Identify which cell holds the provided text, then report its [X, Y] central coordinate. 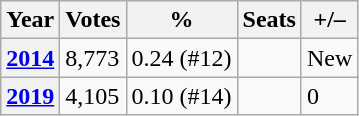
+/– [329, 20]
4,105 [93, 96]
8,773 [93, 58]
Seats [269, 20]
2014 [30, 58]
Votes [93, 20]
0.10 (#14) [182, 96]
Year [30, 20]
% [182, 20]
0 [329, 96]
0.24 (#12) [182, 58]
2019 [30, 96]
New [329, 58]
